Detect which cell encompasses the target text, then output its [x, y] center coordinate. 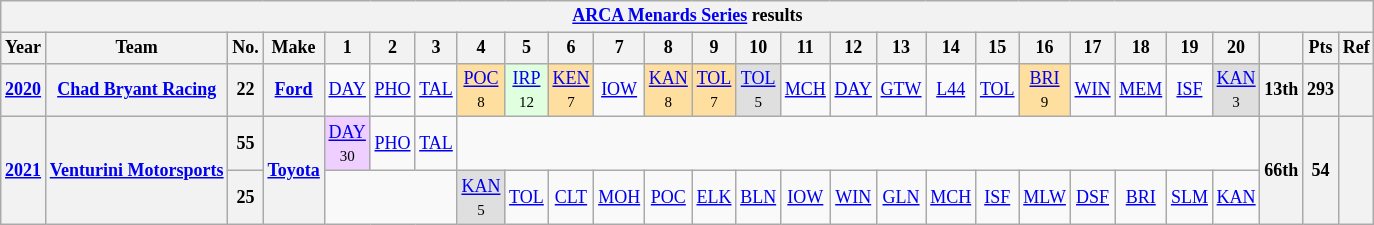
9 [714, 48]
Make [294, 48]
12 [853, 48]
Ref [1356, 48]
Pts [1321, 48]
KAN3 [1236, 90]
KAN [1236, 197]
7 [620, 48]
KAN8 [668, 90]
DSF [1092, 197]
19 [1190, 48]
No. [246, 48]
13th [1282, 90]
ARCA Menards Series results [688, 16]
MOH [620, 197]
293 [1321, 90]
Team [136, 48]
2021 [24, 170]
66th [1282, 170]
13 [901, 48]
18 [1141, 48]
MLW [1044, 197]
54 [1321, 170]
20 [1236, 48]
14 [951, 48]
1 [347, 48]
4 [481, 48]
ELK [714, 197]
KAN5 [481, 197]
POC [668, 197]
Venturini Motorsports [136, 170]
16 [1044, 48]
17 [1092, 48]
2020 [24, 90]
5 [526, 48]
8 [668, 48]
BRI9 [1044, 90]
SLM [1190, 197]
TOL7 [714, 90]
IRP12 [526, 90]
L44 [951, 90]
CLT [571, 197]
55 [246, 144]
6 [571, 48]
2 [392, 48]
GTW [901, 90]
15 [998, 48]
3 [436, 48]
BRI [1141, 197]
BLN [758, 197]
MEM [1141, 90]
KEN7 [571, 90]
GLN [901, 197]
Chad Bryant Racing [136, 90]
POC8 [481, 90]
Year [24, 48]
22 [246, 90]
Toyota [294, 170]
25 [246, 197]
TOL5 [758, 90]
10 [758, 48]
11 [805, 48]
DAY30 [347, 144]
Ford [294, 90]
